Find where the given text appears and provide that cell's center as (x, y) coordinate. 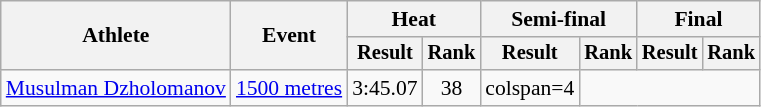
Semi-final (558, 19)
1500 metres (289, 88)
Musulman Dzholomanov (116, 88)
Heat (414, 19)
3:45.07 (384, 88)
Event (289, 36)
Final (698, 19)
colspan=4 (530, 88)
38 (452, 88)
Athlete (116, 36)
